Locate the cell with the specified text and output its [x, y] center coordinate. 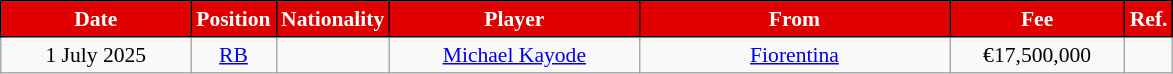
1 July 2025 [96, 55]
Nationality [332, 19]
Fee [1038, 19]
Position [234, 19]
Ref. [1149, 19]
RB [234, 55]
Michael Kayode [514, 55]
Fiorentina [794, 55]
Player [514, 19]
From [794, 19]
€17,500,000 [1038, 55]
Date [96, 19]
